Provide the (x, y) coordinate of the cell's center where the given text is located.  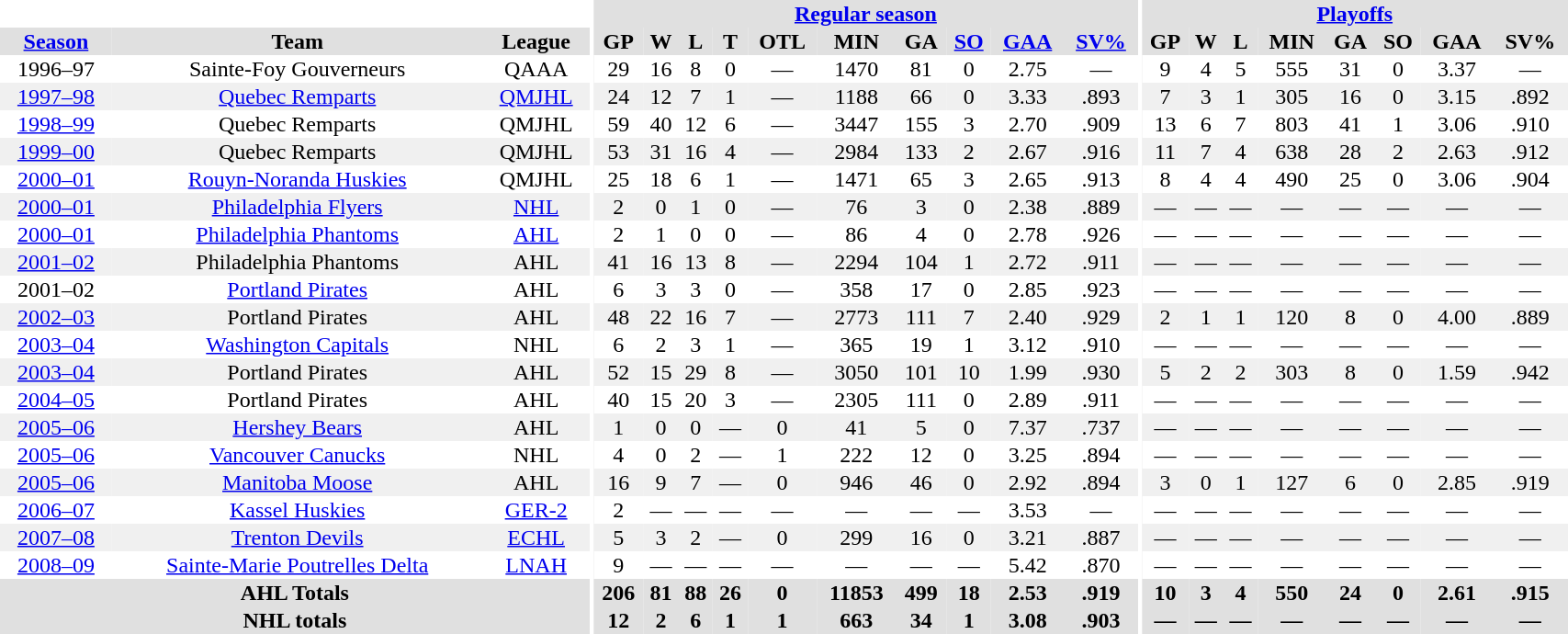
1188 (856, 96)
OTL (783, 41)
Washington Capitals (298, 345)
2.75 (1027, 69)
NHL totals (295, 620)
663 (856, 620)
5.42 (1027, 565)
2.38 (1027, 207)
3.25 (1027, 455)
2.65 (1027, 179)
2.78 (1027, 234)
2294 (856, 262)
2773 (856, 317)
.915 (1530, 593)
Vancouver Canucks (298, 455)
.923 (1100, 289)
34 (922, 620)
.930 (1100, 372)
2.72 (1027, 262)
2984 (856, 152)
946 (856, 482)
3.21 (1027, 538)
1999–00 (56, 152)
11 (1165, 152)
.904 (1530, 179)
4.00 (1457, 317)
T (730, 41)
2007–08 (56, 538)
66 (922, 96)
2004–05 (56, 400)
.916 (1100, 152)
Philadelphia Flyers (298, 207)
.870 (1100, 565)
20 (695, 400)
Manitoba Moose (298, 482)
League (536, 41)
3.33 (1027, 96)
Regular season (865, 14)
1.59 (1457, 372)
1997–98 (56, 96)
3.15 (1457, 96)
2.89 (1027, 400)
222 (856, 455)
Season (56, 41)
Sainte-Marie Poutrelles Delta (298, 565)
101 (922, 372)
104 (922, 262)
Rouyn-Noranda Huskies (298, 179)
120 (1292, 317)
490 (1292, 179)
76 (856, 207)
358 (856, 289)
Team (298, 41)
.942 (1530, 372)
3.12 (1027, 345)
3447 (856, 124)
2.61 (1457, 593)
305 (1292, 96)
2.92 (1027, 482)
17 (922, 289)
499 (922, 593)
1996–97 (56, 69)
2.70 (1027, 124)
2305 (856, 400)
2.53 (1027, 593)
GER-2 (536, 510)
3.37 (1457, 69)
206 (619, 593)
2.40 (1027, 317)
59 (619, 124)
.926 (1100, 234)
2.67 (1027, 152)
.913 (1100, 179)
1470 (856, 69)
803 (1292, 124)
ECHL (536, 538)
638 (1292, 152)
48 (619, 317)
.929 (1100, 317)
86 (856, 234)
303 (1292, 372)
28 (1350, 152)
53 (619, 152)
2006–07 (56, 510)
3.53 (1027, 510)
11853 (856, 593)
7.37 (1027, 427)
133 (922, 152)
Trenton Devils (298, 538)
65 (922, 179)
.893 (1100, 96)
Sainte-Foy Gouverneurs (298, 69)
127 (1292, 482)
.737 (1100, 427)
AHL Totals (295, 593)
LNAH (536, 565)
.887 (1100, 538)
Kassel Huskies (298, 510)
.912 (1530, 152)
365 (856, 345)
.909 (1100, 124)
QAAA (536, 69)
1471 (856, 179)
26 (730, 593)
555 (1292, 69)
22 (661, 317)
88 (695, 593)
1998–99 (56, 124)
Hershey Bears (298, 427)
19 (922, 345)
2.63 (1457, 152)
Playoffs (1354, 14)
155 (922, 124)
52 (619, 372)
1.99 (1027, 372)
.903 (1100, 620)
3050 (856, 372)
2008–09 (56, 565)
3.08 (1027, 620)
46 (922, 482)
299 (856, 538)
2002–03 (56, 317)
.892 (1530, 96)
550 (1292, 593)
